Determine the (X, Y) coordinate at the center of the cell enclosing the given text.  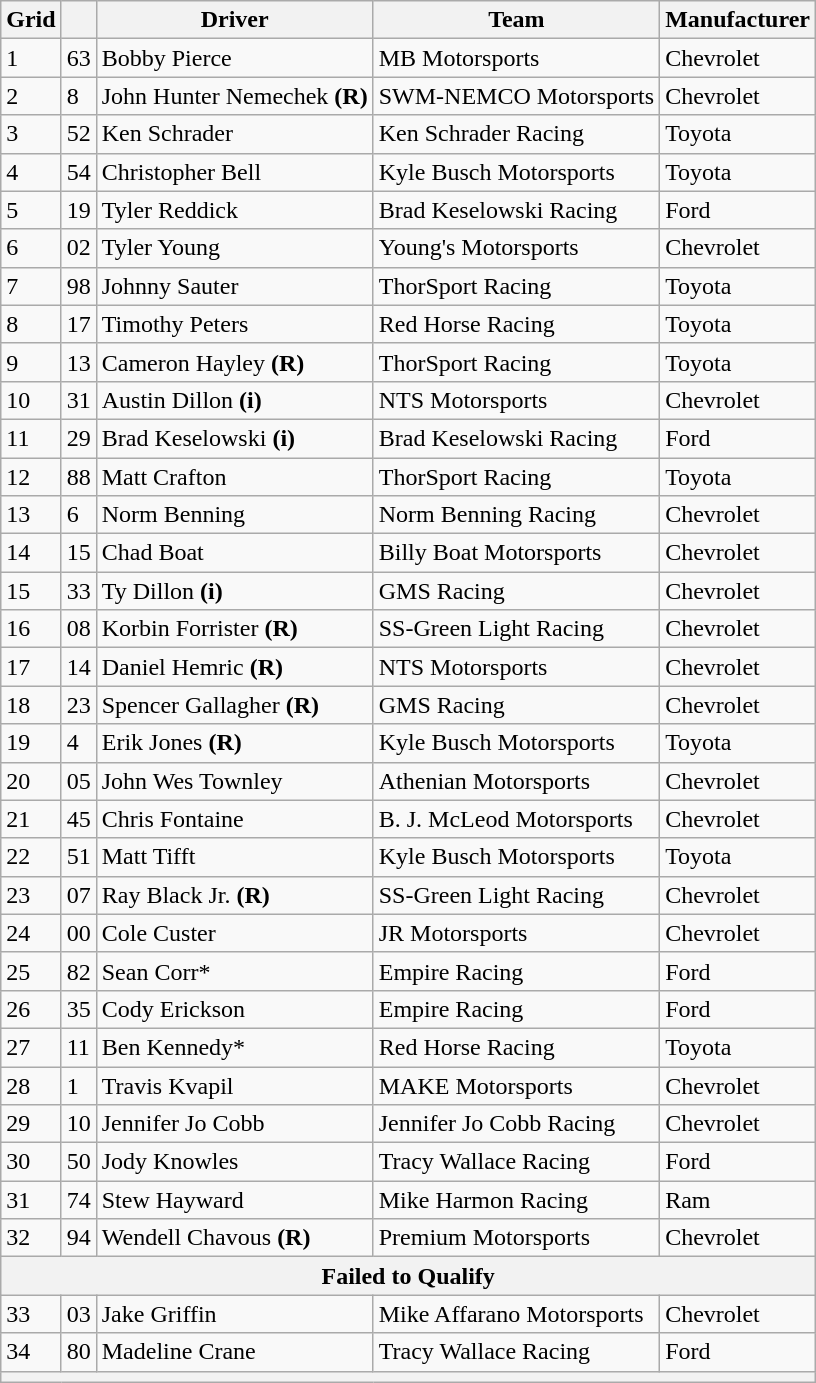
John Hunter Nemechek (R) (234, 96)
Wendell Chavous (R) (234, 1238)
Ben Kennedy* (234, 1047)
21 (31, 819)
Norm Benning (234, 515)
B. J. McLeod Motorsports (516, 819)
Tyler Young (234, 248)
Chad Boat (234, 553)
Sean Corr* (234, 971)
08 (78, 629)
34 (31, 1352)
Timothy Peters (234, 324)
Mike Affarano Motorsports (516, 1314)
Ray Black Jr. (R) (234, 895)
98 (78, 286)
18 (31, 705)
Matt Tifft (234, 857)
Failed to Qualify (408, 1276)
52 (78, 134)
5 (31, 210)
Young's Motorsports (516, 248)
Cole Custer (234, 933)
54 (78, 172)
26 (31, 1009)
Cameron Hayley (R) (234, 362)
35 (78, 1009)
JR Motorsports (516, 933)
Tyler Reddick (234, 210)
Billy Boat Motorsports (516, 553)
Chris Fontaine (234, 819)
45 (78, 819)
7 (31, 286)
94 (78, 1238)
Norm Benning Racing (516, 515)
05 (78, 781)
02 (78, 248)
32 (31, 1238)
Austin Dillon (i) (234, 400)
Erik Jones (R) (234, 743)
Ram (738, 1200)
28 (31, 1085)
22 (31, 857)
Driver (234, 20)
Jody Knowles (234, 1162)
Johnny Sauter (234, 286)
Athenian Motorsports (516, 781)
Mike Harmon Racing (516, 1200)
Jennifer Jo Cobb (234, 1124)
Manufacturer (738, 20)
Spencer Gallagher (R) (234, 705)
9 (31, 362)
Ty Dillon (i) (234, 591)
Cody Erickson (234, 1009)
82 (78, 971)
Matt Crafton (234, 477)
Christopher Bell (234, 172)
2 (31, 96)
MB Motorsports (516, 58)
Jennifer Jo Cobb Racing (516, 1124)
74 (78, 1200)
80 (78, 1352)
Stew Hayward (234, 1200)
03 (78, 1314)
Madeline Crane (234, 1352)
20 (31, 781)
Ken Schrader (234, 134)
25 (31, 971)
16 (31, 629)
24 (31, 933)
Ken Schrader Racing (516, 134)
27 (31, 1047)
00 (78, 933)
MAKE Motorsports (516, 1085)
88 (78, 477)
Daniel Hemric (R) (234, 667)
30 (31, 1162)
Grid (31, 20)
3 (31, 134)
12 (31, 477)
John Wes Townley (234, 781)
07 (78, 895)
SWM-NEMCO Motorsports (516, 96)
Bobby Pierce (234, 58)
Korbin Forrister (R) (234, 629)
Premium Motorsports (516, 1238)
63 (78, 58)
51 (78, 857)
Travis Kvapil (234, 1085)
Brad Keselowski (i) (234, 438)
Team (516, 20)
Jake Griffin (234, 1314)
50 (78, 1162)
